Determine the (x, y) coordinate at the center of the cell enclosing the given text.  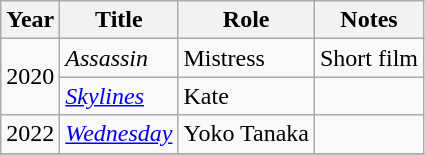
2020 (30, 77)
2022 (30, 134)
Wednesday (119, 134)
Assassin (119, 58)
Notes (368, 20)
Title (119, 20)
Year (30, 20)
Yoko Tanaka (246, 134)
Kate (246, 96)
Short film (368, 58)
Skylines (119, 96)
Role (246, 20)
Mistress (246, 58)
